Scan for the cell matching the given text and deliver its (X, Y) coordinate at center. 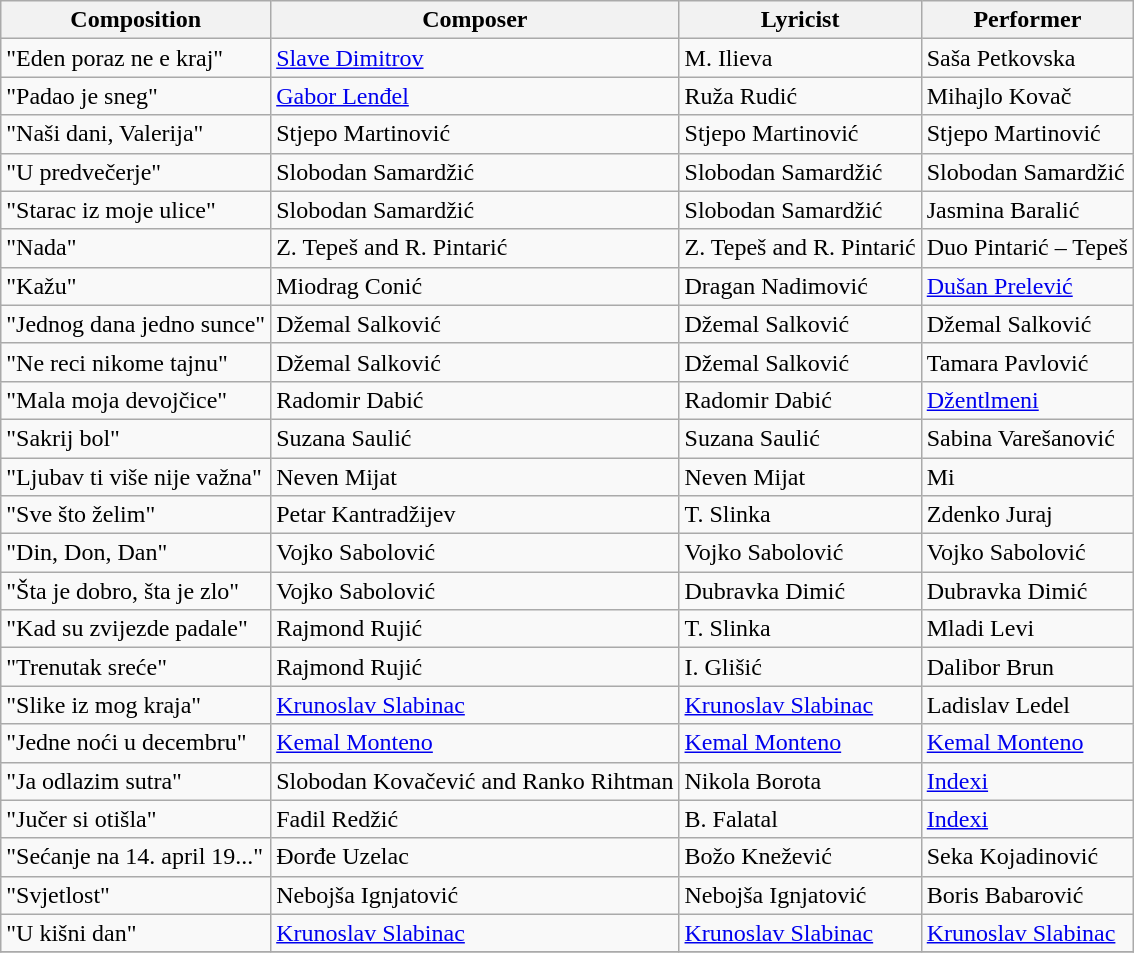
"Eden poraz ne e kraj" (136, 58)
"Svjetlost" (136, 895)
Performer (1027, 20)
Tamara Pavlović (1027, 362)
"U predvečerje" (136, 172)
"Ne reci nikome tajnu" (136, 362)
Mladi Levi (1027, 629)
Composer (475, 20)
Boris Babarović (1027, 895)
Composition (136, 20)
"Sve što želim" (136, 515)
Ladislav Ledel (1027, 705)
Ruža Rudić (800, 96)
"Jučer si otišla" (136, 819)
"Mala moja devojčice" (136, 400)
"Starac iz moje ulice" (136, 210)
Nikola Borota (800, 781)
Slave Dimitrov (475, 58)
"Din, Don, Dan" (136, 553)
"Padao je sneg" (136, 96)
"U kišni dan" (136, 933)
Jasmina Baralić (1027, 210)
Đorđe Uzelac (475, 857)
Seka Kojadinović (1027, 857)
Miodrag Conić (475, 286)
Fadil Redžić (475, 819)
"Slike iz mog kraja" (136, 705)
"Jednog dana jedno sunce" (136, 324)
Džentlmeni (1027, 400)
"Nada" (136, 248)
"Kad su zvijezde padale" (136, 629)
Mi (1027, 477)
Zdenko Juraj (1027, 515)
Sabina Varešanović (1027, 438)
I. Glišić (800, 667)
"Trenutak sreće" (136, 667)
Saša Petkovska (1027, 58)
Božo Knežević (800, 857)
Dragan Nadimović (800, 286)
"Sećanje na 14. april 19..." (136, 857)
"Ljubav ti više nije važna" (136, 477)
Dalibor Brun (1027, 667)
Lyricist (800, 20)
"Jedne noći u decembru" (136, 743)
Slobodan Kovačević and Ranko Rihtman (475, 781)
Gabor Lenđel (475, 96)
M. Ilieva (800, 58)
B. Falatal (800, 819)
Petar Kantradžijev (475, 515)
Mihajlo Kovač (1027, 96)
"Kažu" (136, 286)
"Naši dani, Valerija" (136, 134)
"Sakrij bol" (136, 438)
Dušan Prelević (1027, 286)
"Ja odlazim sutra" (136, 781)
"Šta je dobro, šta je zlo" (136, 591)
Duo Pintarić – Tepeš (1027, 248)
